Search for the cell housing the specified text and yield its [X, Y] center coordinate. 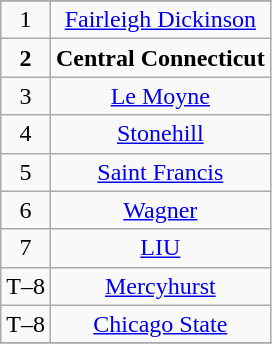
Saint Francis [160, 172]
2 [26, 58]
Le Moyne [160, 96]
4 [26, 134]
Stonehill [160, 134]
Central Connecticut [160, 58]
Chicago State [160, 324]
LIU [160, 248]
6 [26, 210]
Fairleigh Dickinson [160, 20]
7 [26, 248]
5 [26, 172]
Mercyhurst [160, 286]
1 [26, 20]
Wagner [160, 210]
3 [26, 96]
